Locate the cell with the specified text and output its (X, Y) center coordinate. 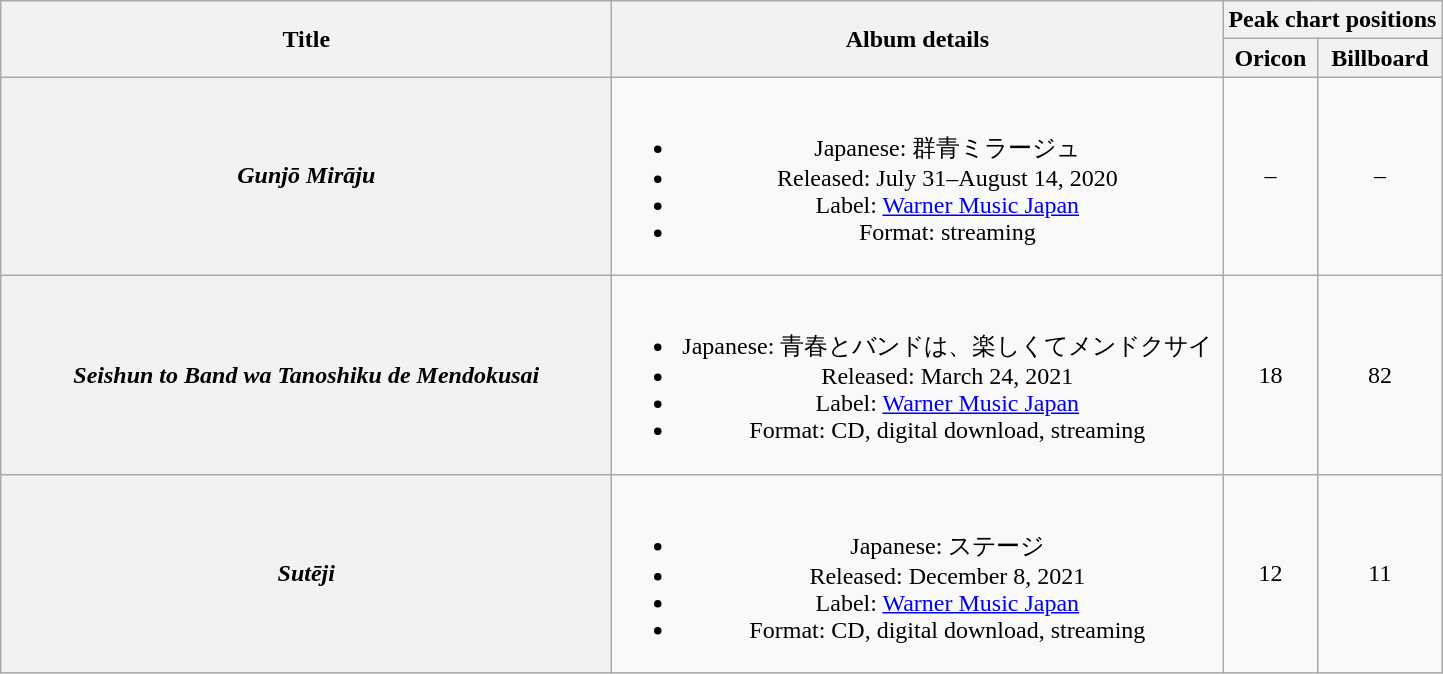
82 (1380, 374)
Japanese: 群青ミラージュReleased: July 31–August 14, 2020Label: Warner Music JapanFormat: streaming (918, 176)
Oricon (1270, 58)
Seishun to Band wa Tanoshiku de Mendokusai (306, 374)
Billboard (1380, 58)
Sutēji (306, 574)
Japanese: 青春とバンドは、楽しくてメンドクサイReleased: March 24, 2021Label: Warner Music JapanFormat: CD, digital download, streaming (918, 374)
Album details (918, 39)
11 (1380, 574)
Japanese: ステージReleased: December 8, 2021Label: Warner Music JapanFormat: CD, digital download, streaming (918, 574)
18 (1270, 374)
12 (1270, 574)
Title (306, 39)
Peak chart positions (1332, 20)
Gunjō Mirāju (306, 176)
